Extract the (X, Y) coordinate from the center of the cell holding the provided text.  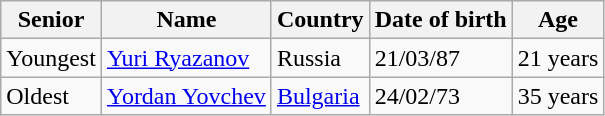
Senior (52, 20)
Yuri Ryazanov (186, 58)
Yordan Yovchev (186, 96)
35 years (558, 96)
Oldest (52, 96)
Country (320, 20)
Youngest (52, 58)
Date of birth (440, 20)
Russia (320, 58)
21/03/87 (440, 58)
Bulgaria (320, 96)
Age (558, 20)
24/02/73 (440, 96)
Name (186, 20)
21 years (558, 58)
